Find where the given text appears and provide that cell's center as (x, y) coordinate. 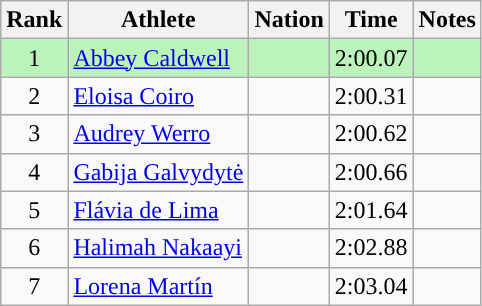
Nation (289, 20)
Eloisa Coiro (158, 96)
2 (34, 96)
Rank (34, 20)
Athlete (158, 20)
2:03.04 (371, 286)
Notes (447, 20)
Halimah Nakaayi (158, 248)
Audrey Werro (158, 134)
Abbey Caldwell (158, 58)
2:02.88 (371, 248)
7 (34, 286)
Lorena Martín (158, 286)
2:00.07 (371, 58)
Flávia de Lima (158, 210)
1 (34, 58)
Time (371, 20)
4 (34, 172)
2:00.31 (371, 96)
3 (34, 134)
2:00.62 (371, 134)
2:01.64 (371, 210)
5 (34, 210)
6 (34, 248)
Gabija Galvydytė (158, 172)
2:00.66 (371, 172)
